Extract the [x, y] coordinate from the center of the cell holding the provided text.  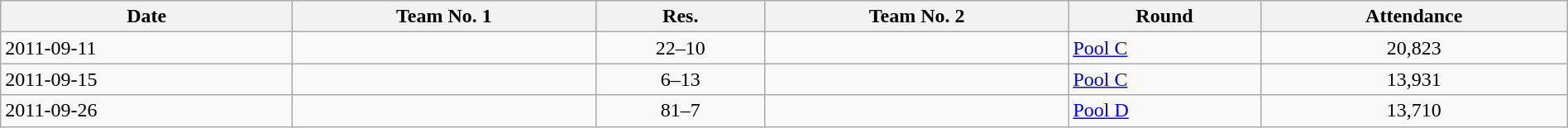
Res. [680, 17]
81–7 [680, 111]
Team No. 2 [916, 17]
22–10 [680, 48]
Round [1164, 17]
Pool D [1164, 111]
2011-09-15 [147, 79]
2011-09-26 [147, 111]
2011-09-11 [147, 48]
Team No. 1 [444, 17]
Date [147, 17]
13,931 [1414, 79]
13,710 [1414, 111]
20,823 [1414, 48]
Attendance [1414, 17]
6–13 [680, 79]
